Extract the (x, y) coordinate from the center of the cell holding the provided text.  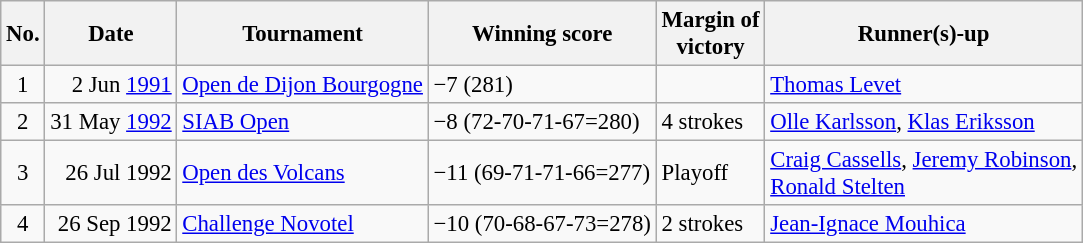
Jean-Ignace Mouhica (924, 224)
26 Sep 1992 (111, 224)
−7 (281) (542, 85)
Tournament (302, 34)
2 (23, 122)
3 (23, 174)
Margin ofvictory (710, 34)
SIAB Open (302, 122)
2 strokes (710, 224)
4 (23, 224)
Open de Dijon Bourgogne (302, 85)
Craig Cassells, Jeremy Robinson, Ronald Stelten (924, 174)
Thomas Levet (924, 85)
Runner(s)-up (924, 34)
−11 (69-71-71-66=277) (542, 174)
Open des Volcans (302, 174)
31 May 1992 (111, 122)
Date (111, 34)
Challenge Novotel (302, 224)
Olle Karlsson, Klas Eriksson (924, 122)
4 strokes (710, 122)
1 (23, 85)
−10 (70-68-67-73=278) (542, 224)
26 Jul 1992 (111, 174)
Winning score (542, 34)
−8 (72-70-71-67=280) (542, 122)
2 Jun 1991 (111, 85)
Playoff (710, 174)
No. (23, 34)
